Search for the cell housing the specified text and yield its (x, y) center coordinate. 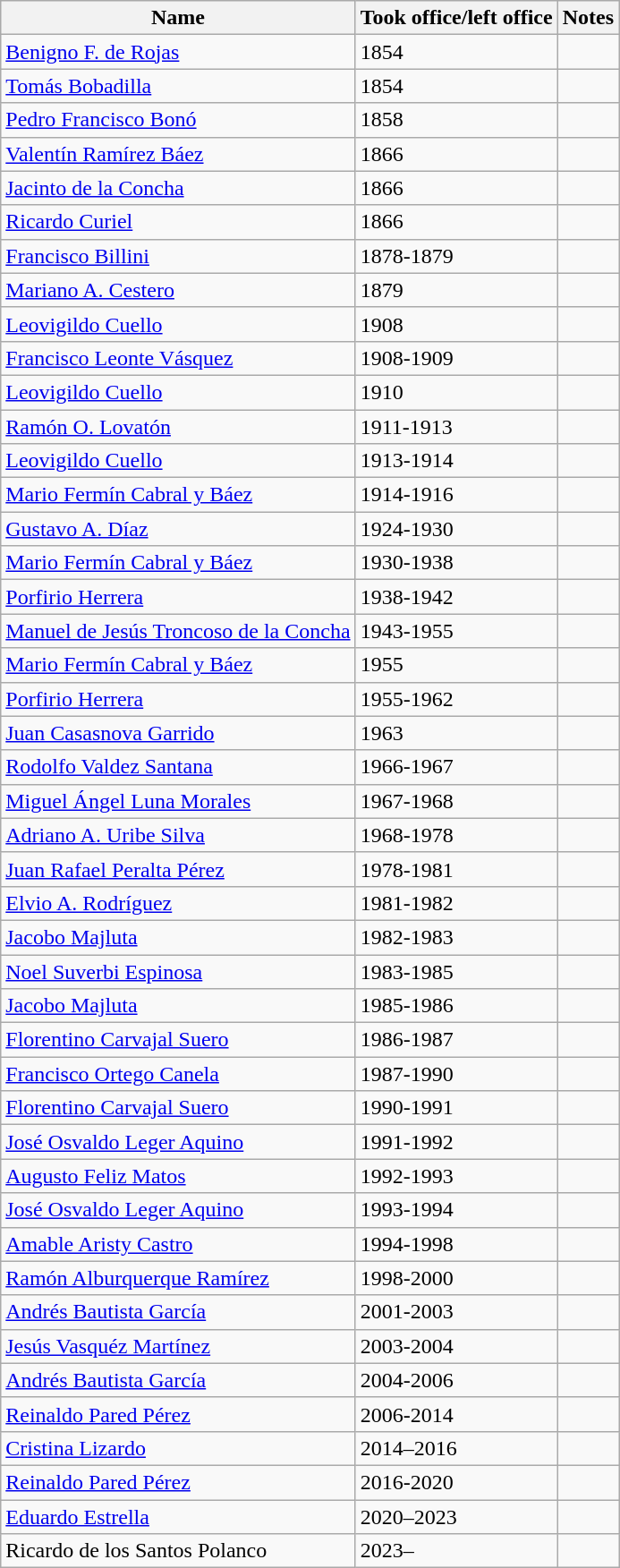
1987-1990 (456, 1074)
Miguel Ángel Luna Morales (178, 801)
Notes (588, 18)
Cristina Lizardo (178, 1448)
1998-2000 (456, 1278)
1982-1983 (456, 937)
1908 (456, 324)
1992-1993 (456, 1176)
Eduardo Estrella (178, 1517)
1924-1930 (456, 529)
1968-1978 (456, 835)
Benigno F. de Rojas (178, 52)
Noel Suverbi Espinosa (178, 971)
Augusto Feliz Matos (178, 1176)
Juan Rafael Peralta Pérez (178, 869)
1981-1982 (456, 903)
2004-2006 (456, 1380)
2014–2016 (456, 1448)
Ricardo de los Santos Polanco (178, 1551)
Rodolfo Valdez Santana (178, 767)
1911-1913 (456, 427)
Francisco Ortego Canela (178, 1074)
1955-1962 (456, 699)
Jacinto de la Concha (178, 188)
Took office/left office (456, 18)
1967-1968 (456, 801)
Name (178, 18)
2016-2020 (456, 1482)
1966-1967 (456, 767)
1913-1914 (456, 461)
2001-2003 (456, 1312)
2023– (456, 1551)
Valentín Ramírez Báez (178, 154)
1963 (456, 733)
2003-2004 (456, 1346)
Juan Casasnova Garrido (178, 733)
Ramón O. Lovatón (178, 427)
Pedro Francisco Bonó (178, 120)
1908-1909 (456, 358)
2020–2023 (456, 1517)
1878-1879 (456, 256)
Mariano A. Cestero (178, 290)
Ramón Alburquerque Ramírez (178, 1278)
Gustavo A. Díaz (178, 529)
1879 (456, 290)
1986-1987 (456, 1040)
1994-1998 (456, 1244)
1914-1916 (456, 495)
1985-1986 (456, 1006)
2006-2014 (456, 1414)
1910 (456, 392)
Francisco Billini (178, 256)
Jesús Vasquéz Martínez (178, 1346)
Manuel de Jesús Troncoso de la Concha (178, 631)
1983-1985 (456, 971)
1990-1991 (456, 1108)
Ricardo Curiel (178, 222)
Elvio A. Rodríguez (178, 903)
1991-1992 (456, 1142)
1930-1938 (456, 563)
1993-1994 (456, 1210)
1938-1942 (456, 597)
Francisco Leonte Vásquez (178, 358)
Tomás Bobadilla (178, 86)
Amable Aristy Castro (178, 1244)
1943-1955 (456, 631)
1955 (456, 665)
Adriano A. Uribe Silva (178, 835)
1978-1981 (456, 869)
1858 (456, 120)
